Find where the given text appears and provide that cell's center as (X, Y) coordinate. 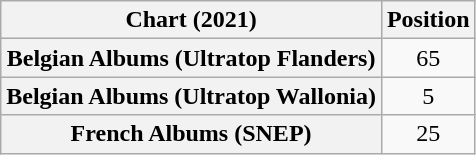
Chart (2021) (192, 20)
Belgian Albums (Ultratop Wallonia) (192, 96)
5 (428, 96)
Belgian Albums (Ultratop Flanders) (192, 58)
65 (428, 58)
25 (428, 134)
French Albums (SNEP) (192, 134)
Position (428, 20)
